Pinpoint the cell where the given text exists, returning its (X, Y) midpoint coordinate. 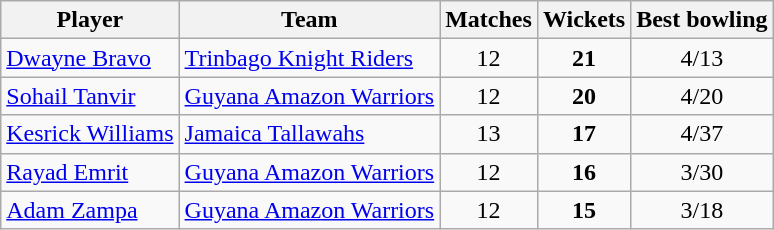
Trinbago Knight Riders (310, 58)
3/30 (702, 172)
15 (584, 210)
13 (489, 134)
Wickets (584, 20)
16 (584, 172)
Best bowling (702, 20)
Adam Zampa (90, 210)
21 (584, 58)
17 (584, 134)
Matches (489, 20)
Team (310, 20)
4/13 (702, 58)
Kesrick Williams (90, 134)
Dwayne Bravo (90, 58)
Sohail Tanvir (90, 96)
20 (584, 96)
4/37 (702, 134)
Jamaica Tallawahs (310, 134)
Rayad Emrit (90, 172)
3/18 (702, 210)
Player (90, 20)
4/20 (702, 96)
